Capture the cell that displays the provided text and extract its (x, y) central coordinate. 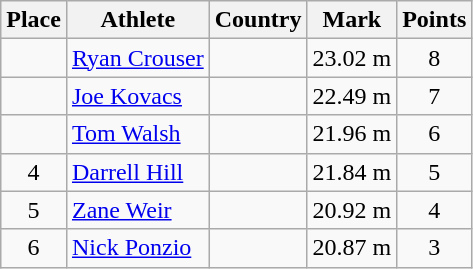
Darrell Hill (138, 172)
Points (434, 20)
Mark (352, 20)
8 (434, 58)
Tom Walsh (138, 134)
Zane Weir (138, 210)
7 (434, 96)
Nick Ponzio (138, 248)
21.84 m (352, 172)
21.96 m (352, 134)
23.02 m (352, 58)
Country (258, 20)
Joe Kovacs (138, 96)
Place (34, 20)
22.49 m (352, 96)
Athlete (138, 20)
Ryan Crouser (138, 58)
20.92 m (352, 210)
3 (434, 248)
20.87 m (352, 248)
